Determine the (x, y) coordinate at the center of the cell enclosing the given text.  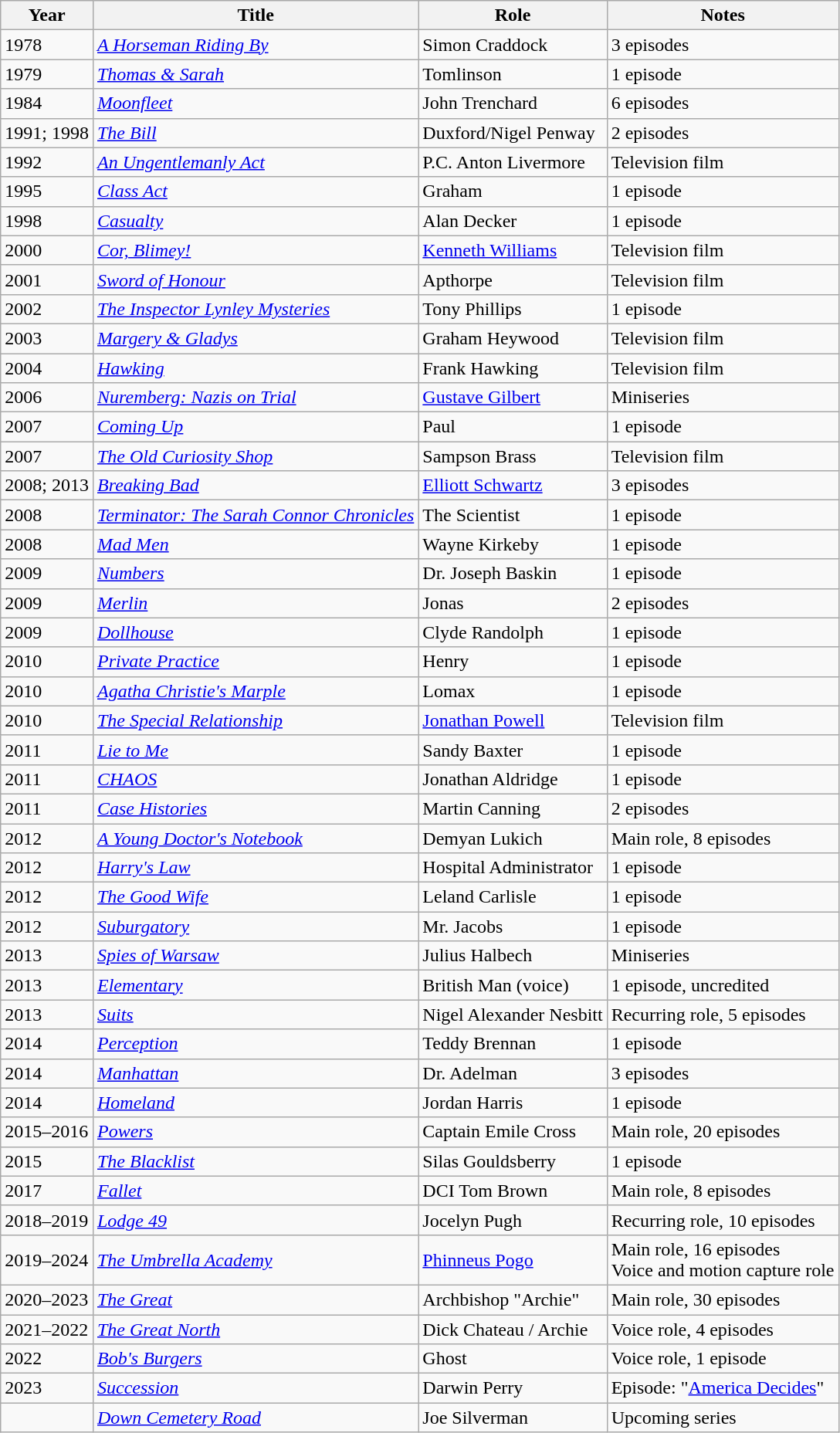
Dr. Joseph Baskin (513, 574)
Merlin (255, 603)
Duxford/Nigel Penway (513, 133)
Agatha Christie's Marple (255, 691)
Jonas (513, 603)
Down Cemetery Road (255, 1418)
2000 (47, 250)
The Umbrella Academy (255, 1260)
The Great (255, 1299)
Frank Hawking (513, 368)
Manhattan (255, 1073)
2015–2016 (47, 1132)
Apthorpe (513, 279)
Dick Chateau / Archie (513, 1329)
Sampson Brass (513, 456)
Tony Phillips (513, 309)
1995 (47, 191)
1978 (47, 45)
Alan Decker (513, 221)
Clyde Randolph (513, 632)
Leland Carlisle (513, 897)
Main role, 20 episodes (723, 1132)
2015 (47, 1161)
The Old Curiosity Shop (255, 456)
2017 (47, 1191)
Henry (513, 662)
Bob's Burgers (255, 1359)
2018–2019 (47, 1220)
6 episodes (723, 103)
Nuremberg: Nazis on Trial (255, 398)
Dollhouse (255, 632)
Voice role, 1 episode (723, 1359)
Gustave Gilbert (513, 398)
Role (513, 15)
Nigel Alexander Nesbitt (513, 1015)
Silas Gouldsberry (513, 1161)
Suburgatory (255, 927)
Sword of Honour (255, 279)
Private Practice (255, 662)
Lomax (513, 691)
Harry's Law (255, 868)
Hawking (255, 368)
Notes (723, 15)
Coming Up (255, 427)
The Bill (255, 133)
Simon Craddock (513, 45)
Hospital Administrator (513, 868)
John Trenchard (513, 103)
CHAOS (255, 779)
An Ungentlemanly Act (255, 162)
Julius Halbech (513, 956)
2004 (47, 368)
2022 (47, 1359)
Elementary (255, 985)
The Blacklist (255, 1161)
Jocelyn Pugh (513, 1220)
2019–2024 (47, 1260)
Fallet (255, 1191)
2001 (47, 279)
Lie to Me (255, 750)
Case Histories (255, 808)
Sandy Baxter (513, 750)
Archbishop "Archie" (513, 1299)
1984 (47, 103)
The Scientist (513, 515)
Martin Canning (513, 808)
2006 (47, 398)
Recurring role, 5 episodes (723, 1015)
2003 (47, 338)
Teddy Brennan (513, 1044)
Moonfleet (255, 103)
The Great North (255, 1329)
British Man (voice) (513, 985)
Paul (513, 427)
Darwin Perry (513, 1388)
Phinneus Pogo (513, 1260)
1991; 1998 (47, 133)
1992 (47, 162)
Episode: "America Decides" (723, 1388)
Main role, 30 episodes (723, 1299)
Graham (513, 191)
Captain Emile Cross (513, 1132)
Casualty (255, 221)
Graham Heywood (513, 338)
Perception (255, 1044)
1979 (47, 74)
A Horseman Riding By (255, 45)
The Good Wife (255, 897)
Tomlinson (513, 74)
2023 (47, 1388)
Main role, 16 episodesVoice and motion capture role (723, 1260)
Title (255, 15)
Breaking Bad (255, 486)
Upcoming series (723, 1418)
Year (47, 15)
Powers (255, 1132)
Suits (255, 1015)
1998 (47, 221)
Jonathan Powell (513, 720)
Cor, Blimey! (255, 250)
A Young Doctor's Notebook (255, 838)
Jonathan Aldridge (513, 779)
Recurring role, 10 episodes (723, 1220)
The Inspector Lynley Mysteries (255, 309)
Wayne Kirkeby (513, 544)
1 episode, uncredited (723, 985)
Mr. Jacobs (513, 927)
Jordan Harris (513, 1103)
The Special Relationship (255, 720)
2020–2023 (47, 1299)
DCI Tom Brown (513, 1191)
Joe Silverman (513, 1418)
Spies of Warsaw (255, 956)
2002 (47, 309)
Ghost (513, 1359)
Demyan Lukich (513, 838)
2021–2022 (47, 1329)
Voice role, 4 episodes (723, 1329)
Homeland (255, 1103)
Kenneth Williams (513, 250)
Succession (255, 1388)
Terminator: The Sarah Connor Chronicles (255, 515)
Thomas & Sarah (255, 74)
Dr. Adelman (513, 1073)
Numbers (255, 574)
Mad Men (255, 544)
2008; 2013 (47, 486)
Elliott Schwartz (513, 486)
P.C. Anton Livermore (513, 162)
Lodge 49 (255, 1220)
Class Act (255, 191)
Margery & Gladys (255, 338)
